Capture the cell that displays the provided text and extract its (x, y) central coordinate. 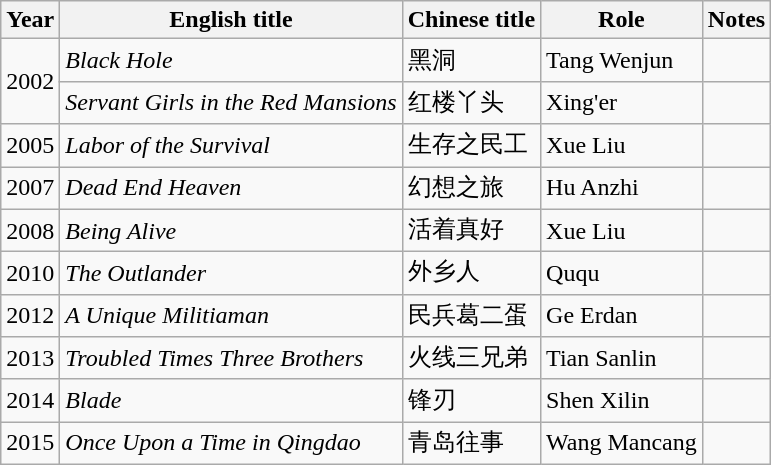
青岛往事 (471, 444)
2005 (30, 146)
Year (30, 20)
Xing'er (622, 102)
幻想之旅 (471, 188)
2013 (30, 358)
2002 (30, 82)
民兵葛二蛋 (471, 316)
Servant Girls in the Red Mansions (231, 102)
生存之民工 (471, 146)
English title (231, 20)
Black Hole (231, 60)
Troubled Times Three Brothers (231, 358)
锋刃 (471, 400)
2008 (30, 230)
外乡人 (471, 274)
The Outlander (231, 274)
2014 (30, 400)
A Unique Militiaman (231, 316)
Blade (231, 400)
Role (622, 20)
Ququ (622, 274)
活着真好 (471, 230)
Ge Erdan (622, 316)
2010 (30, 274)
Dead End Heaven (231, 188)
Labor of the Survival (231, 146)
2015 (30, 444)
Shen Xilin (622, 400)
Being Alive (231, 230)
Once Upon a Time in Qingdao (231, 444)
火线三兄弟 (471, 358)
2007 (30, 188)
Tang Wenjun (622, 60)
2012 (30, 316)
Chinese title (471, 20)
Tian Sanlin (622, 358)
Notes (736, 20)
Hu Anzhi (622, 188)
黑洞 (471, 60)
红楼丫头 (471, 102)
Wang Mancang (622, 444)
